Capture the cell that displays the provided text and extract its (X, Y) central coordinate. 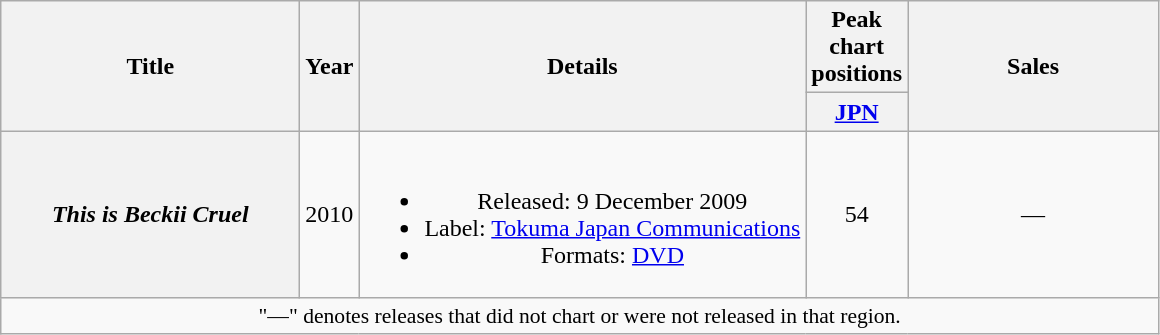
Peak chart positions (857, 47)
Sales (1034, 66)
2010 (330, 214)
This is Beckii Cruel (150, 214)
JPN (857, 112)
54 (857, 214)
Year (330, 66)
"—" denotes releases that did not chart or were not released in that region. (580, 316)
— (1034, 214)
Released: 9 December 2009Label: Tokuma Japan CommunicationsFormats: DVD (582, 214)
Details (582, 66)
Title (150, 66)
